Output the [x, y] coordinate of the center of the cell containing the given text.  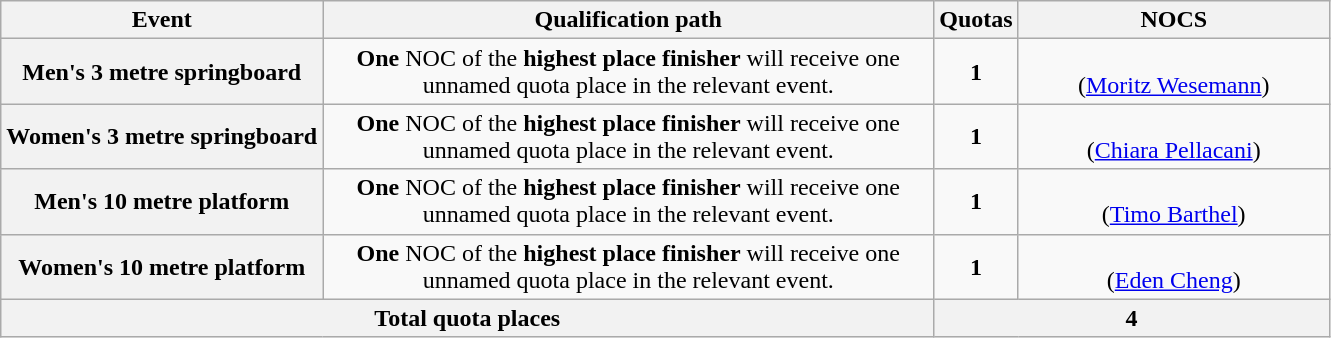
(Timo Barthel) [1174, 202]
Men's 3 metre springboard [162, 72]
Women's 3 metre springboard [162, 136]
(Eden Cheng) [1174, 266]
(Moritz Wesemann) [1174, 72]
Qualification path [628, 20]
NOCS [1174, 20]
Total quota places [468, 318]
4 [1132, 318]
Men's 10 metre platform [162, 202]
Event [162, 20]
Quotas [976, 20]
Women's 10 metre platform [162, 266]
(Chiara Pellacani) [1174, 136]
